Locate the cell with the specified text and output its [X, Y] center coordinate. 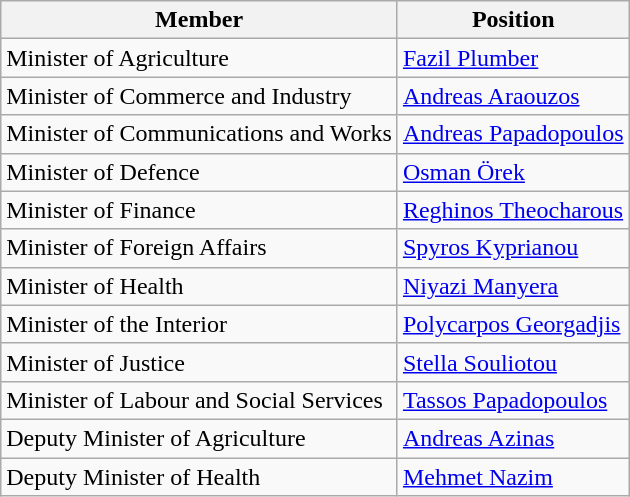
Minister of Health [200, 286]
Mehmet Nazim [513, 477]
Deputy Minister of Agriculture [200, 438]
Niyazi Manyera [513, 286]
Minister of Labour and Social Services [200, 400]
Deputy Minister of Health [200, 477]
Minister of Defence [200, 172]
Spyros Kyprianou [513, 248]
Fazil Plumber [513, 58]
Andreas Araouzos [513, 96]
Minister of Justice [200, 362]
Polycarpos Georgadjis [513, 324]
Stella Souliotou [513, 362]
Minister of Commerce and Industry [200, 96]
Andreas Azinas [513, 438]
Tassos Papadopoulos [513, 400]
Minister of Communications and Works [200, 134]
Position [513, 20]
Member [200, 20]
Andreas Papadopoulos [513, 134]
Minister of Finance [200, 210]
Reghinos Theocharous [513, 210]
Minister of Agriculture [200, 58]
Osman Örek [513, 172]
Minister of Foreign Affairs [200, 248]
Minister of the Interior [200, 324]
